Determine the [x, y] coordinate at the center of the cell enclosing the given text.  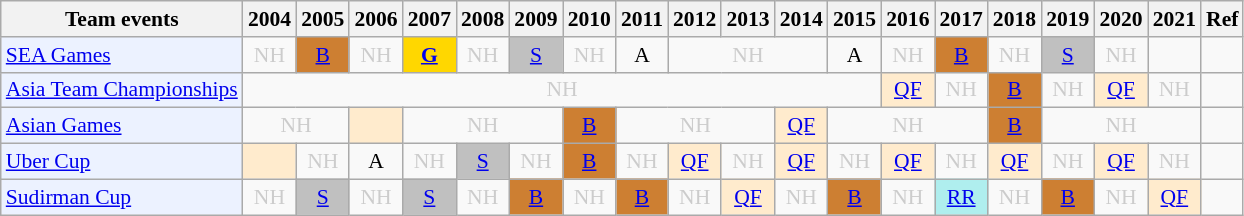
G [430, 55]
2018 [1014, 19]
2007 [430, 19]
2014 [802, 19]
2016 [908, 19]
2020 [1120, 19]
2015 [854, 19]
2008 [482, 19]
SEA Games [122, 55]
2013 [748, 19]
2011 [642, 19]
2021 [1174, 19]
Uber Cup [122, 162]
2010 [590, 19]
Sudirman Cup [122, 197]
Asian Games [122, 126]
2009 [536, 19]
Team events [122, 19]
RR [960, 197]
2004 [270, 19]
2012 [694, 19]
2006 [376, 19]
2017 [960, 19]
2019 [1068, 19]
Ref [1222, 19]
Asia Team Championships [122, 90]
2005 [322, 19]
